Locate the cell with the specified text and output its [x, y] center coordinate. 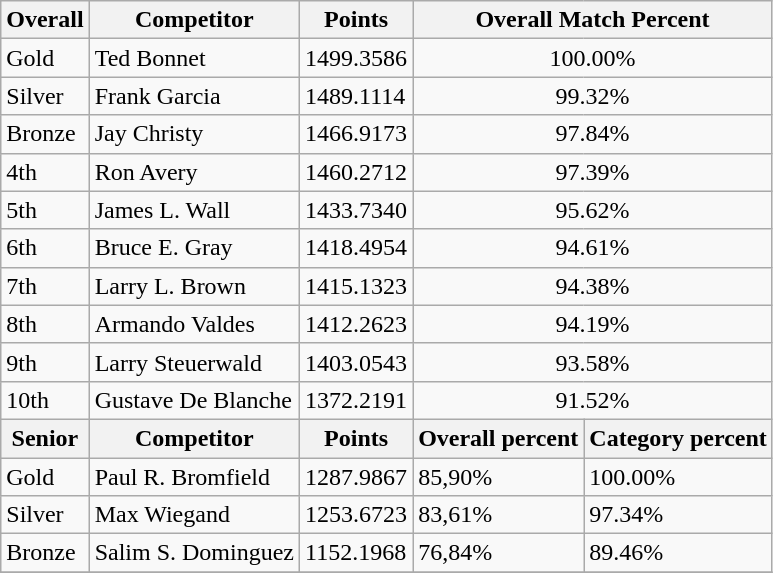
1418.4954 [356, 248]
94.19% [593, 324]
Max Wiegand [194, 515]
Gustave De Blanche [194, 400]
Ron Avery [194, 172]
1415.1323 [356, 286]
83,61% [498, 515]
Paul R. Bromfield [194, 477]
1460.2712 [356, 172]
89.46% [678, 553]
Overall [45, 20]
Armando Valdes [194, 324]
6th [45, 248]
1433.7340 [356, 210]
Larry L. Brown [194, 286]
4th [45, 172]
1152.1968 [356, 553]
97.34% [678, 515]
1412.2623 [356, 324]
Overall Match Percent [593, 20]
1287.9867 [356, 477]
1403.0543 [356, 362]
8th [45, 324]
1499.3586 [356, 58]
Senior [45, 438]
Jay Christy [194, 134]
James L. Wall [194, 210]
Salim S. Dominguez [194, 553]
Larry Steuerwald [194, 362]
Bruce E. Gray [194, 248]
97.84% [593, 134]
76,84% [498, 553]
94.38% [593, 286]
95.62% [593, 210]
94.61% [593, 248]
Frank Garcia [194, 96]
97.39% [593, 172]
1253.6723 [356, 515]
1466.9173 [356, 134]
Overall percent [498, 438]
99.32% [593, 96]
91.52% [593, 400]
7th [45, 286]
Category percent [678, 438]
5th [45, 210]
93.58% [593, 362]
10th [45, 400]
Ted Bonnet [194, 58]
85,90% [498, 477]
1372.2191 [356, 400]
1489.1114 [356, 96]
9th [45, 362]
